Return [x, y] of the center of cell containing provided text 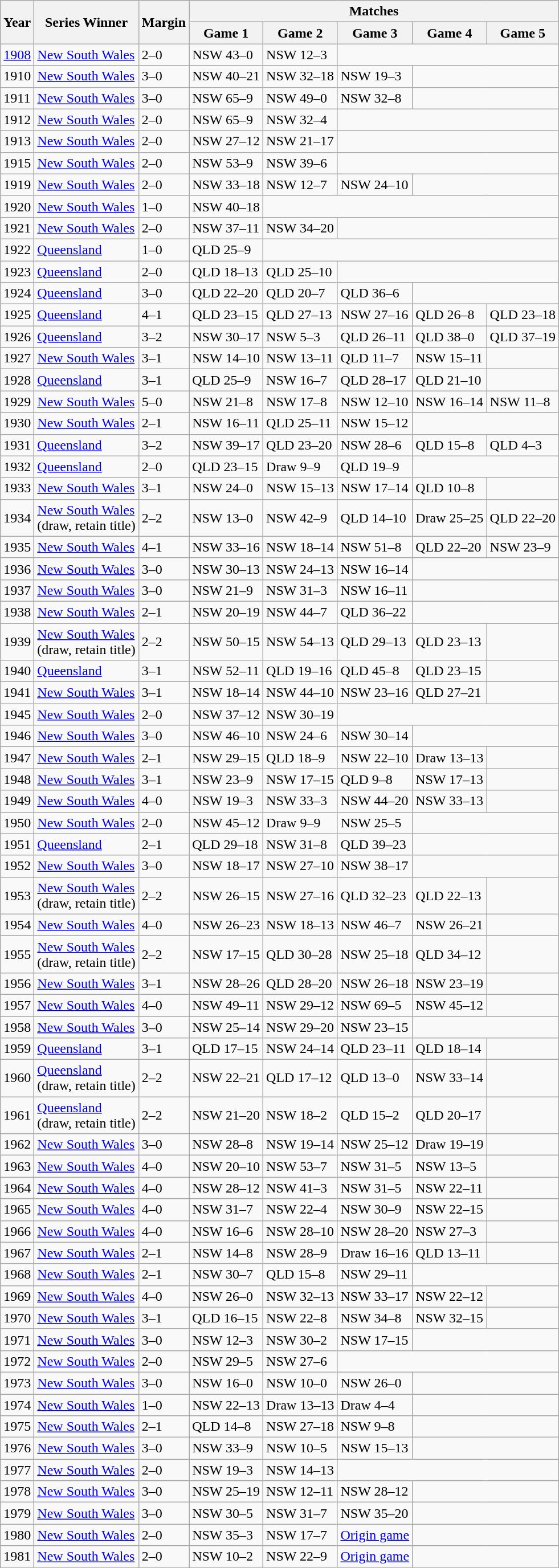
NSW 10–2 [226, 1557]
NSW 22–11 [450, 1188]
NSW 27–6 [300, 1361]
NSW 29–11 [375, 1275]
QLD 19–16 [300, 671]
NSW 12–7 [300, 185]
QLD 28–17 [375, 380]
QLD 28–20 [300, 983]
QLD 9–8 [375, 779]
1922 [17, 250]
1931 [17, 445]
1954 [17, 925]
1960 [17, 1078]
NSW 35–20 [375, 1513]
1951 [17, 844]
NSW 23–19 [450, 983]
QLD 4–3 [523, 445]
NSW 24–10 [375, 185]
1976 [17, 1448]
1972 [17, 1361]
1925 [17, 315]
1973 [17, 1383]
NSW 9–8 [375, 1427]
NSW 27–3 [450, 1231]
NSW 10–0 [300, 1383]
NSW 29–12 [300, 1005]
NSW 15–12 [375, 423]
NSW 33–14 [450, 1078]
NSW 13–5 [450, 1166]
NSW 23–15 [375, 1027]
NSW 52–11 [226, 671]
QLD 17–12 [300, 1078]
NSW 29–20 [300, 1027]
Draw 25–25 [450, 517]
NSW 17–13 [450, 779]
Game 1 [226, 33]
NSW 22–9 [300, 1557]
1974 [17, 1404]
1977 [17, 1470]
NSW 17–14 [375, 488]
QLD 20–7 [300, 293]
NSW 40–18 [226, 206]
NSW 14–10 [226, 358]
1945 [17, 714]
NSW 30–17 [226, 337]
NSW 30–5 [226, 1513]
Draw 16–16 [375, 1253]
1911 [17, 98]
NSW 19–14 [300, 1145]
NSW 22–8 [300, 1318]
1946 [17, 736]
1971 [17, 1340]
NSW 32–15 [450, 1318]
NSW 35–3 [226, 1535]
QLD 20–17 [450, 1116]
NSW 21–8 [226, 402]
1933 [17, 488]
NSW 21–20 [226, 1116]
1926 [17, 337]
NSW 43–0 [226, 55]
QLD 23–20 [300, 445]
NSW 30–19 [300, 714]
1979 [17, 1513]
NSW 12–11 [300, 1492]
NSW 13–0 [226, 517]
QLD 36–22 [375, 612]
1970 [17, 1318]
NSW 28–20 [375, 1231]
NSW 16–0 [226, 1383]
NSW 46–7 [375, 925]
QLD 29–13 [375, 642]
1961 [17, 1116]
NSW 37–11 [226, 228]
NSW 30–14 [375, 736]
1969 [17, 1296]
1958 [17, 1027]
QLD 11–7 [375, 358]
NSW 28–10 [300, 1231]
NSW 30–13 [226, 569]
NSW 40–21 [226, 76]
NSW 22–13 [226, 1404]
NSW 34–20 [300, 228]
1963 [17, 1166]
NSW 22–12 [450, 1296]
NSW 24–6 [300, 736]
1949 [17, 801]
1953 [17, 896]
QLD 21–10 [450, 380]
NSW 12–10 [375, 402]
NSW 17–7 [300, 1535]
NSW 54–13 [300, 642]
NSW 26–18 [375, 983]
Game 3 [375, 33]
Game 4 [450, 33]
1923 [17, 272]
NSW 51–8 [375, 547]
1932 [17, 467]
QLD 22–13 [450, 896]
NSW 33–17 [375, 1296]
1929 [17, 402]
1937 [17, 590]
NSW 37–12 [226, 714]
1941 [17, 693]
NSW 28–6 [375, 445]
NSW 25–18 [375, 954]
QLD 32–23 [375, 896]
NSW 5–3 [300, 337]
1927 [17, 358]
NSW 30–7 [226, 1275]
QLD 36–6 [375, 293]
1920 [17, 206]
QLD 16–15 [226, 1318]
1928 [17, 380]
NSW 39–6 [300, 163]
NSW 18–13 [300, 925]
QLD 13–11 [450, 1253]
Draw 4–4 [375, 1404]
NSW 28–8 [226, 1145]
QLD 45–8 [375, 671]
NSW 21–9 [226, 590]
QLD 30–28 [300, 954]
1975 [17, 1427]
QLD 26–8 [450, 315]
NSW 27–10 [300, 866]
1938 [17, 612]
NSW 25–14 [226, 1027]
QLD 27–13 [300, 315]
NSW 41–3 [300, 1188]
NSW 25–5 [375, 823]
1921 [17, 228]
NSW 50–15 [226, 642]
NSW 32–8 [375, 98]
NSW 27–12 [226, 141]
QLD 39–23 [375, 844]
NSW 33–13 [450, 801]
QLD 14–8 [226, 1427]
NSW 38–17 [375, 866]
1924 [17, 293]
NSW 44–7 [300, 612]
QLD 25–10 [300, 272]
1948 [17, 779]
QLD 18–13 [226, 272]
1957 [17, 1005]
1956 [17, 983]
Margin [164, 22]
QLD 23–13 [450, 642]
1964 [17, 1188]
NSW 30–9 [375, 1210]
NSW 33–16 [226, 547]
QLD 10–8 [450, 488]
NSW 23–16 [375, 693]
QLD 18–9 [300, 758]
NSW 24–13 [300, 569]
NSW 16–6 [226, 1231]
NSW 39–17 [226, 445]
NSW 53–7 [300, 1166]
QLD 23–11 [375, 1049]
NSW 21–17 [300, 141]
QLD 34–12 [450, 954]
NSW 33–9 [226, 1448]
NSW 32–4 [300, 120]
NSW 26–21 [450, 925]
NSW 10–5 [300, 1448]
Matches [374, 11]
NSW 11–8 [523, 402]
QLD 29–18 [226, 844]
NSW 18–17 [226, 866]
NSW 20–19 [226, 612]
NSW 29–15 [226, 758]
NSW 49–11 [226, 1005]
1910 [17, 76]
Series Winner [87, 22]
1940 [17, 671]
1965 [17, 1210]
1978 [17, 1492]
1935 [17, 547]
QLD 13–0 [375, 1078]
NSW 26–15 [226, 896]
1939 [17, 642]
NSW 27–18 [300, 1427]
Game 5 [523, 33]
NSW 24–14 [300, 1049]
1908 [17, 55]
Game 2 [300, 33]
1913 [17, 141]
NSW 25–12 [375, 1145]
NSW 14–8 [226, 1253]
NSW 22–4 [300, 1210]
QLD 38–0 [450, 337]
NSW 25–19 [226, 1492]
QLD 17–15 [226, 1049]
NSW 16–7 [300, 380]
QLD 25–11 [300, 423]
NSW 33–18 [226, 185]
QLD 26–11 [375, 337]
1968 [17, 1275]
QLD 23–18 [523, 315]
NSW 53–9 [226, 163]
NSW 18–2 [300, 1116]
NSW 44–20 [375, 801]
1962 [17, 1145]
QLD 19–9 [375, 467]
NSW 34–8 [375, 1318]
NSW 69–5 [375, 1005]
NSW 28–9 [300, 1253]
QLD 37–19 [523, 337]
NSW 29–5 [226, 1361]
1950 [17, 823]
NSW 22–21 [226, 1078]
NSW 32–18 [300, 76]
1930 [17, 423]
NSW 26–23 [226, 925]
1936 [17, 569]
1959 [17, 1049]
1967 [17, 1253]
QLD 14–10 [375, 517]
NSW 42–9 [300, 517]
1980 [17, 1535]
NSW 30–2 [300, 1340]
QLD 18–14 [450, 1049]
QLD 27–21 [450, 693]
NSW 49–0 [300, 98]
1955 [17, 954]
Year [17, 22]
1981 [17, 1557]
Draw 19–19 [450, 1145]
NSW 31–8 [300, 844]
NSW 17–8 [300, 402]
NSW 22–15 [450, 1210]
NSW 28–26 [226, 983]
NSW 22–10 [375, 758]
NSW 44–10 [300, 693]
NSW 20–10 [226, 1166]
1934 [17, 517]
NSW 15–11 [450, 358]
NSW 46–10 [226, 736]
1966 [17, 1231]
NSW 13–11 [300, 358]
5–0 [164, 402]
1912 [17, 120]
NSW 31–3 [300, 590]
NSW 14–13 [300, 1470]
1919 [17, 185]
1947 [17, 758]
NSW 32–13 [300, 1296]
1915 [17, 163]
NSW 24–0 [226, 488]
QLD 15–2 [375, 1116]
NSW 33–3 [300, 801]
1952 [17, 866]
